Extract the [x, y] coordinate from the center of the cell holding the provided text.  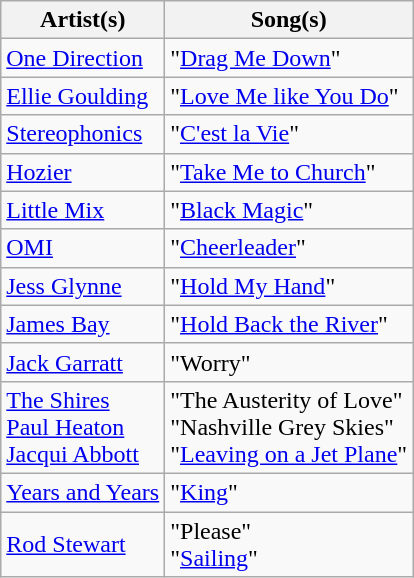
Years and Years [83, 492]
Little Mix [83, 210]
Hozier [83, 172]
Artist(s) [83, 20]
"Hold Back the River" [289, 324]
"Love Me like You Do" [289, 96]
"The Austerity of Love""Nashville Grey Skies""Leaving on a Jet Plane" [289, 427]
"C'est la Vie" [289, 134]
Jack Garratt [83, 362]
"Hold My Hand" [289, 286]
"Please""Sailing" [289, 544]
OMI [83, 248]
"Drag Me Down" [289, 58]
Jess Glynne [83, 286]
"Worry" [289, 362]
Rod Stewart [83, 544]
The ShiresPaul HeatonJacqui Abbott [83, 427]
One Direction [83, 58]
"Black Magic" [289, 210]
Ellie Goulding [83, 96]
"Cheerleader" [289, 248]
James Bay [83, 324]
Stereophonics [83, 134]
"King" [289, 492]
"Take Me to Church" [289, 172]
Song(s) [289, 20]
